Determine the [x, y] coordinate at the center of the cell enclosing the given text.  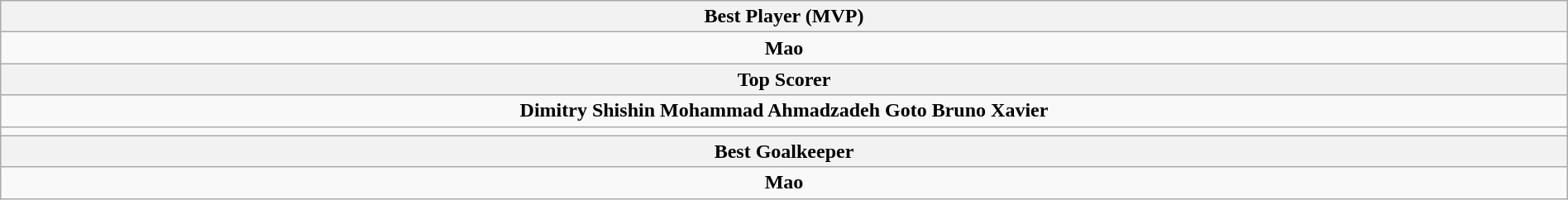
Dimitry Shishin Mohammad Ahmadzadeh Goto Bruno Xavier [784, 111]
Best Goalkeeper [784, 151]
Top Scorer [784, 79]
Best Player (MVP) [784, 17]
